Find where the given text appears and provide that cell's center as [x, y] coordinate. 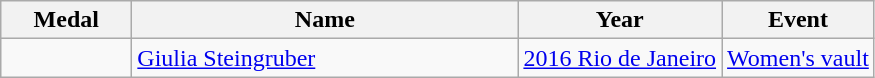
Medal [66, 20]
Year [620, 20]
Event [798, 20]
Giulia Steingruber [325, 58]
2016 Rio de Janeiro [620, 58]
Name [325, 20]
Women's vault [798, 58]
